Return (X, Y) of the center of cell containing provided text 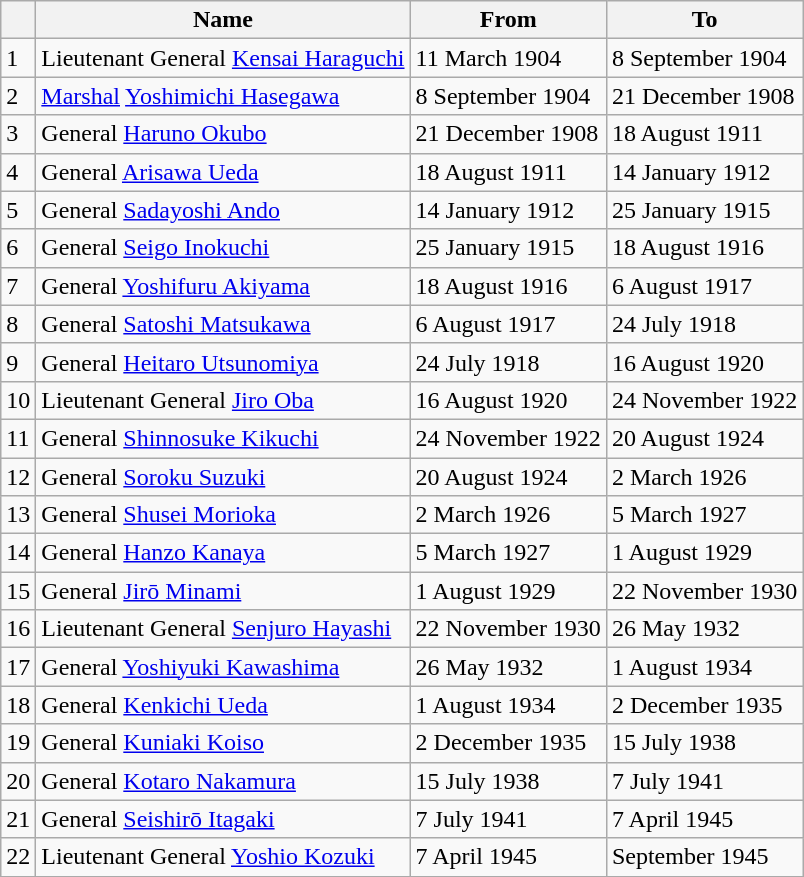
1 (18, 58)
Lieutenant General Kensai Haraguchi (223, 58)
General Sadayoshi Ando (223, 210)
Lieutenant General Yoshio Kozuki (223, 857)
General Haruno Okubo (223, 134)
2 (18, 96)
7 (18, 286)
21 (18, 819)
9 (18, 362)
General Kotaro Nakamura (223, 781)
Lieutenant General Jiro Oba (223, 400)
General Hanzo Kanaya (223, 553)
Marshal Yoshimichi Hasegawa (223, 96)
General Soroku Suzuki (223, 477)
8 (18, 324)
17 (18, 667)
11 (18, 438)
To (704, 20)
General Jirō Minami (223, 591)
10 (18, 400)
3 (18, 134)
5 (18, 210)
General Heitaro Utsunomiya (223, 362)
Name (223, 20)
General Arisawa Ueda (223, 172)
From (508, 20)
General Yoshiyuki Kawashima (223, 667)
General Seishirō Itagaki (223, 819)
11 March 1904 (508, 58)
Lieutenant General Senjuro Hayashi (223, 629)
6 (18, 248)
September 1945 (704, 857)
20 (18, 781)
14 (18, 553)
22 (18, 857)
General Yoshifuru Akiyama (223, 286)
General Shusei Morioka (223, 515)
15 (18, 591)
13 (18, 515)
12 (18, 477)
4 (18, 172)
18 (18, 705)
General Kenkichi Ueda (223, 705)
16 (18, 629)
General Shinnosuke Kikuchi (223, 438)
General Kuniaki Koiso (223, 743)
General Seigo Inokuchi (223, 248)
19 (18, 743)
General Satoshi Matsukawa (223, 324)
